Extract the [x, y] coordinate from the center of the cell holding the provided text.  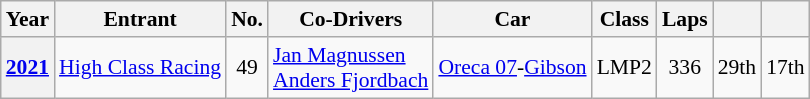
LMP2 [624, 68]
336 [685, 68]
Laps [685, 19]
Year [28, 19]
Entrant [140, 19]
17th [786, 68]
49 [247, 68]
High Class Racing [140, 68]
2021 [28, 68]
Oreca 07-Gibson [512, 68]
Jan Magnussen Anders Fjordbach [350, 68]
No. [247, 19]
Class [624, 19]
Car [512, 19]
Co-Drivers [350, 19]
29th [738, 68]
